Output the [x, y] coordinate of the center of the cell containing the given text.  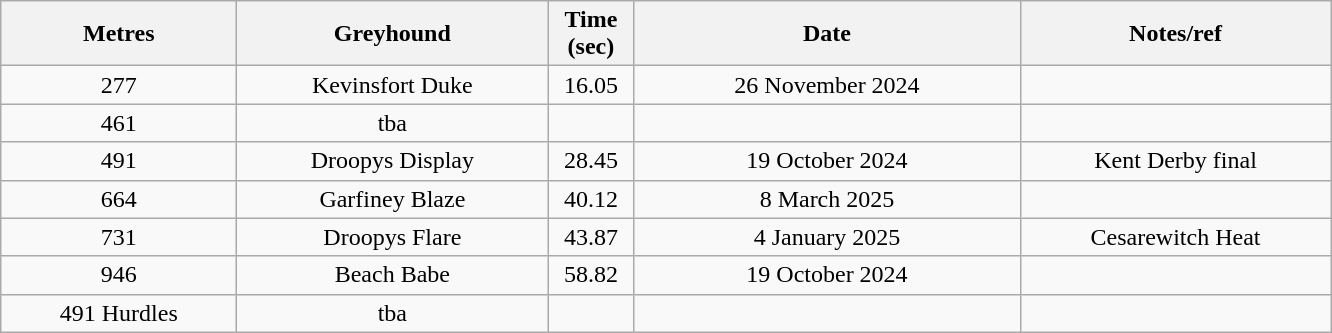
731 [119, 237]
58.82 [591, 275]
26 November 2024 [827, 85]
43.87 [591, 237]
461 [119, 123]
491 [119, 161]
40.12 [591, 199]
28.45 [591, 161]
Droopys Flare [392, 237]
8 March 2025 [827, 199]
Droopys Display [392, 161]
Cesarewitch Heat [1176, 237]
16.05 [591, 85]
Notes/ref [1176, 34]
Kevinsfort Duke [392, 85]
664 [119, 199]
Greyhound [392, 34]
4 January 2025 [827, 237]
Metres [119, 34]
Date [827, 34]
946 [119, 275]
277 [119, 85]
Kent Derby final [1176, 161]
491 Hurdles [119, 313]
Beach Babe [392, 275]
Garfiney Blaze [392, 199]
Time (sec) [591, 34]
